Determine the (x, y) coordinate at the center of the cell enclosing the given text.  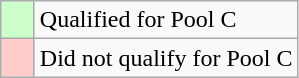
Did not qualify for Pool C (166, 58)
Qualified for Pool C (166, 20)
